Scan for the cell matching the given text and deliver its [x, y] coordinate at center. 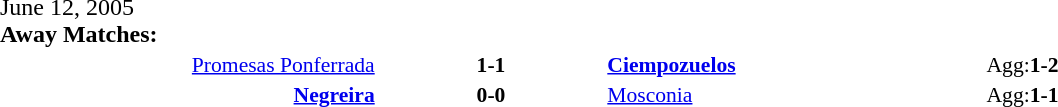
1-1 [492, 64]
Ciempozuelos [795, 64]
